Output the [x, y] coordinate of the center of the cell containing the given text.  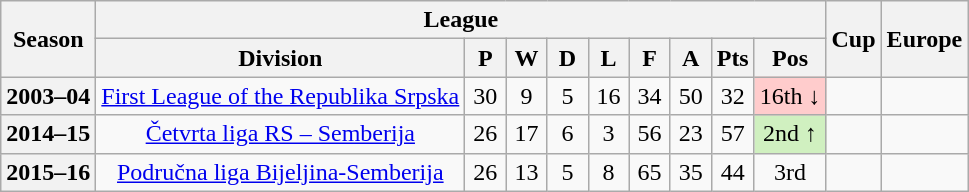
65 [650, 172]
6 [568, 134]
Pts [732, 58]
Cup [854, 39]
Europe [924, 39]
8 [608, 172]
9 [526, 96]
50 [690, 96]
Pos [790, 58]
P [486, 58]
2015–16 [48, 172]
34 [650, 96]
First League of the Republika Srpska [280, 96]
16 [608, 96]
Područna liga Bijeljina-Semberija [280, 172]
3 [608, 134]
32 [732, 96]
17 [526, 134]
2003–04 [48, 96]
23 [690, 134]
W [526, 58]
2014–15 [48, 134]
3rd [790, 172]
L [608, 58]
13 [526, 172]
56 [650, 134]
2nd ↑ [790, 134]
Season [48, 39]
A [690, 58]
League [461, 20]
F [650, 58]
Division [280, 58]
D [568, 58]
16th ↓ [790, 96]
35 [690, 172]
Četvrta liga RS – Semberija [280, 134]
44 [732, 172]
57 [732, 134]
30 [486, 96]
